Return the [X, Y] coordinate for the center point of the cell that contains the specified text.  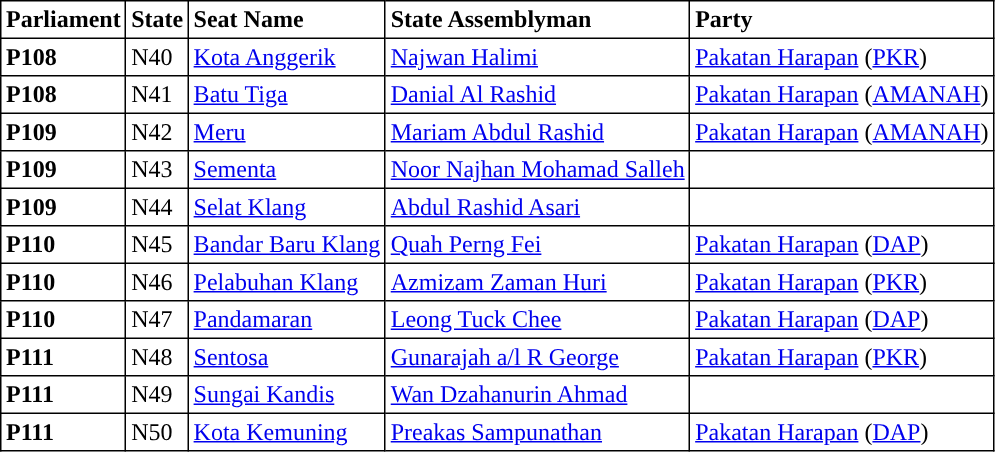
Wan Dzahanurin Ahmad [537, 395]
Azmizam Zaman Huri [537, 282]
Parliament [64, 20]
N50 [157, 432]
Leong Tuck Chee [537, 320]
Preakas Sampunathan [537, 432]
Meru [286, 132]
State Assemblyman [537, 20]
State [157, 20]
Kota Kemuning [286, 432]
N47 [157, 320]
N41 [157, 95]
Mariam Abdul Rashid [537, 132]
Sentosa [286, 357]
Sementa [286, 170]
N45 [157, 245]
N48 [157, 357]
Selat Klang [286, 207]
Party [842, 20]
Seat Name [286, 20]
Pandamaran [286, 320]
Danial Al Rashid [537, 95]
Gunarajah a/l R George [537, 357]
Bandar Baru Klang [286, 245]
Kota Anggerik [286, 57]
N40 [157, 57]
N44 [157, 207]
Batu Tiga [286, 95]
N49 [157, 395]
Sungai Kandis [286, 395]
Quah Perng Fei [537, 245]
N43 [157, 170]
Najwan Halimi [537, 57]
Abdul Rashid Asari [537, 207]
Noor Najhan Mohamad Salleh [537, 170]
Pelabuhan Klang [286, 282]
N46 [157, 282]
N42 [157, 132]
